Provide the [x, y] coordinate of the cell's center where the given text is located.  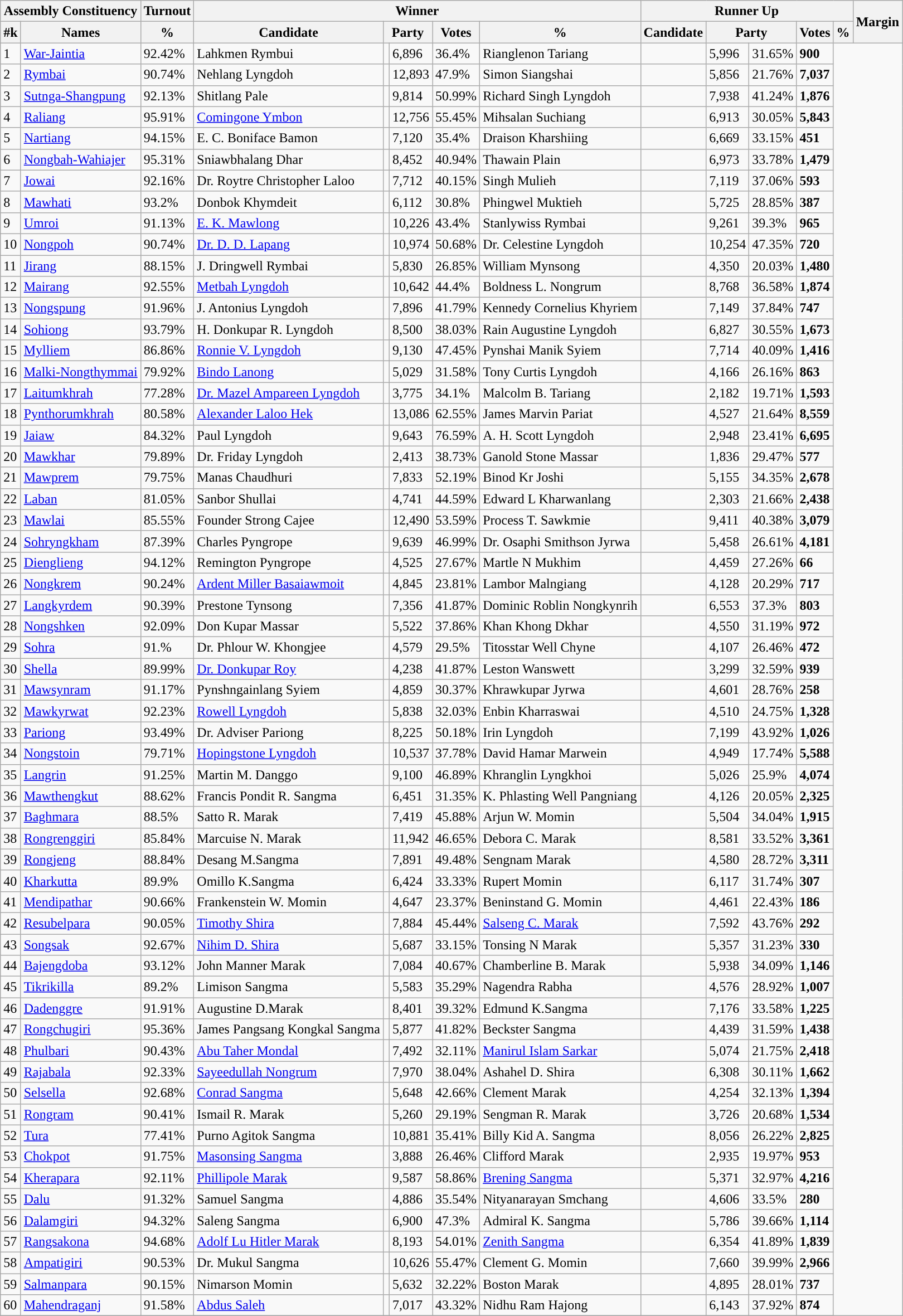
1 [11, 54]
1,479 [815, 159]
2,935 [728, 1157]
Don Kupar Massar [289, 627]
5 [11, 138]
Mylliem [80, 351]
737 [815, 1284]
26.22% [773, 1135]
43.76% [773, 923]
Remington Pyngrope [289, 562]
4,550 [728, 627]
Dr. Donkupar Roy [289, 669]
Salmanpara [80, 1284]
92.23% [167, 711]
292 [815, 923]
Laitumkhrah [80, 393]
Beckster Sangma [560, 1030]
4,527 [728, 414]
7,891 [411, 859]
55 [11, 1199]
7,120 [411, 138]
Boston Marak [560, 1284]
Masonsing Sangma [289, 1157]
Mawhati [80, 202]
93.49% [167, 732]
10,254 [728, 244]
4,895 [728, 1284]
43 [11, 945]
50.68% [456, 244]
E. K. Mawlong [289, 223]
Runner Up [747, 11]
7,149 [728, 308]
41.89% [773, 1241]
Beninstand G. Momin [560, 902]
3,361 [815, 838]
Pynshngainlang Syiem [289, 690]
Prestone Tynsong [289, 605]
Martin M. Danggo [289, 775]
47 [11, 1030]
28 [11, 627]
E. C. Boniface Bamon [289, 138]
31.23% [773, 945]
12,490 [411, 520]
Lambor Malngiang [560, 584]
387 [815, 202]
39.66% [773, 1220]
280 [815, 1199]
472 [815, 648]
James Pangsang Kongkal Sangma [289, 1030]
34.35% [773, 478]
7,938 [728, 96]
Shella [80, 669]
30.37% [456, 690]
40.94% [456, 159]
Jowai [80, 181]
Kharkutta [80, 881]
1,416 [815, 351]
Nidhu Ram Hajong [560, 1305]
38.04% [456, 1072]
55.45% [456, 117]
Ampatigiri [80, 1262]
84.32% [167, 435]
A. H. Scott Lyngdoh [560, 435]
Edward L Kharwanlang [560, 499]
4,128 [728, 584]
Mawsynram [80, 690]
9,643 [411, 435]
39.99% [773, 1262]
5,996 [728, 54]
6,695 [815, 435]
803 [815, 605]
4,216 [815, 1178]
4,601 [728, 690]
Admiral K. Sangma [560, 1220]
Abdus Saleh [289, 1305]
Rongrenggiri [80, 838]
19.71% [773, 393]
23.37% [456, 902]
50.18% [456, 732]
58 [11, 1262]
10 [11, 244]
90.24% [167, 584]
43.4% [456, 223]
4,254 [728, 1093]
Tony Curtis Lyngdoh [560, 372]
Clement G. Momin [560, 1262]
Ronnie V. Lyngdoh [289, 351]
6,973 [728, 159]
7,660 [728, 1262]
34.1% [456, 393]
95.91% [167, 117]
30 [11, 669]
2,303 [728, 499]
88.62% [167, 796]
9,130 [411, 351]
5,026 [728, 775]
Rymbai [80, 75]
52 [11, 1135]
85.55% [167, 520]
17 [11, 393]
21.66% [773, 499]
4,461 [728, 902]
5,588 [815, 754]
85.84% [167, 838]
31.74% [773, 881]
Mawlai [80, 520]
3,726 [728, 1114]
Debora C. Marak [560, 838]
10,626 [411, 1262]
4,238 [411, 669]
41 [11, 902]
19 [11, 435]
Stanlywiss Rymbai [560, 223]
29.47% [773, 457]
577 [815, 457]
35 [11, 775]
30.8% [456, 202]
29.5% [456, 648]
Alexander Laloo Hek [289, 414]
6,354 [728, 1241]
Nongkrem [80, 584]
Shitlang Pale [289, 96]
1,662 [815, 1072]
14 [11, 329]
Rongchugiri [80, 1030]
5,856 [728, 75]
Nongshken [80, 627]
Nihim D. Shira [289, 945]
Bajengdoba [80, 966]
90.05% [167, 923]
92.13% [167, 96]
79.71% [167, 754]
Omillo K.Sangma [289, 881]
5,458 [728, 541]
76.59% [456, 435]
6,117 [728, 881]
23.81% [456, 584]
57 [11, 1241]
36.58% [773, 287]
6,553 [728, 605]
Chamberline B. Marak [560, 966]
40.15% [456, 181]
Turnout [167, 11]
Langrin [80, 775]
91.58% [167, 1305]
Dr. Roytre Christopher Laloo [289, 181]
2,418 [815, 1051]
93.2% [167, 202]
21.64% [773, 414]
46 [11, 1008]
Nongbah-Wahiajer [80, 159]
45.44% [456, 923]
747 [815, 308]
Phingwel Muktieh [560, 202]
Sniawbhalang Dhar [289, 159]
46.65% [456, 838]
Titosstar Well Chyne [560, 648]
Saleng Sangma [289, 1220]
23.41% [773, 435]
Enbin Kharraswai [560, 711]
Donbok Khymdeit [289, 202]
50.99% [456, 96]
11,942 [411, 838]
35.29% [456, 987]
59 [11, 1284]
Jirang [80, 266]
#k [11, 32]
Pynshai Manik Syiem [560, 351]
900 [815, 54]
Dr. Celestine Lyngdoh [560, 244]
Sohiong [80, 329]
91.% [167, 648]
77.41% [167, 1135]
27 [11, 605]
88.15% [167, 266]
16 [11, 372]
90.41% [167, 1114]
Nongstoin [80, 754]
2,325 [815, 796]
593 [815, 181]
1,394 [815, 1093]
10,881 [411, 1135]
1,438 [815, 1030]
Rupert Momin [560, 881]
7,896 [411, 308]
2,966 [815, 1262]
22 [11, 499]
3,299 [728, 669]
Satto R. Marak [289, 817]
Pariong [80, 732]
4,510 [728, 711]
Malki-Nongthymmai [80, 372]
4,741 [411, 499]
Brening Sangma [560, 1178]
Nehlang Lyngdoh [289, 75]
2,825 [815, 1135]
95.31% [167, 159]
33 [11, 732]
Chokpot [80, 1157]
26.61% [773, 541]
36 [11, 796]
6,143 [728, 1305]
Mihsalan Suchiang [560, 117]
89.9% [167, 881]
39.3% [773, 223]
4,579 [411, 648]
32 [11, 711]
Bindo Lanong [289, 372]
Ashahel D. Shira [560, 1072]
Limison Sangma [289, 987]
38.73% [456, 457]
53.59% [456, 520]
37 [11, 817]
2,438 [815, 499]
9,814 [411, 96]
44.59% [456, 499]
5,583 [411, 987]
10,974 [411, 244]
Boldness L. Nongrum [560, 287]
4,107 [728, 648]
Frankenstein W. Momin [289, 902]
49 [11, 1072]
1,534 [815, 1114]
94.32% [167, 1220]
Rajabala [80, 1072]
9,261 [728, 223]
45.88% [456, 817]
Mawprem [80, 478]
J. Dringwell Rymbai [289, 266]
62.55% [456, 414]
91.13% [167, 223]
92.67% [167, 945]
Richard Singh Lyngdoh [560, 96]
Purno Agitok Sangma [289, 1135]
Adolf Lu Hitler Marak [289, 1241]
Clifford Marak [560, 1157]
6,913 [728, 117]
Tonsing N Marak [560, 945]
Sanbor Shullai [289, 499]
4,859 [411, 690]
Comingone Ymbon [289, 117]
4,525 [411, 562]
93.12% [167, 966]
8,056 [728, 1135]
47.3% [456, 1220]
94.68% [167, 1241]
1,114 [815, 1220]
32.03% [456, 711]
38 [11, 838]
6,308 [728, 1072]
45 [11, 987]
Edmund K.Sangma [560, 1008]
4,181 [815, 541]
34 [11, 754]
34.04% [773, 817]
5,938 [728, 966]
5,687 [411, 945]
4,459 [728, 562]
37.84% [773, 308]
28.01% [773, 1284]
Tura [80, 1135]
30.55% [773, 329]
50 [11, 1093]
56 [11, 1220]
307 [815, 881]
Sayeedullah Nongrum [289, 1072]
40 [11, 881]
Manas Chaudhuri [289, 478]
Malcolm B. Tariang [560, 393]
4,074 [815, 775]
29 [11, 648]
Mawkhar [80, 457]
3,888 [411, 1157]
44 [11, 966]
3,311 [815, 859]
Dr. Friday Lyngdoh [289, 457]
7,084 [411, 966]
Names [80, 32]
41.79% [456, 308]
451 [815, 138]
43.92% [773, 732]
9,100 [411, 775]
Salseng C. Marak [560, 923]
7 [11, 181]
Lahkmen Rymbui [289, 54]
Mairang [80, 287]
89.99% [167, 669]
60 [11, 1305]
10,642 [411, 287]
3,775 [411, 393]
8 [11, 202]
4 [11, 117]
J. Antonius Lyngdoh [289, 308]
Irin Lyngdoh [560, 732]
Arjun W. Momin [560, 817]
33.5% [773, 1199]
Clement Marak [560, 1093]
4,606 [728, 1199]
79.89% [167, 457]
91.17% [167, 690]
77.28% [167, 393]
23 [11, 520]
Nongspung [80, 308]
Dr. Mukul Sangma [289, 1262]
Abu Taher Mondal [289, 1051]
42.66% [456, 1093]
Ismail R. Marak [289, 1114]
2,182 [728, 393]
31 [11, 690]
863 [815, 372]
717 [815, 584]
91.75% [167, 1157]
19.97% [773, 1157]
953 [815, 1157]
Rongjeng [80, 859]
55.47% [456, 1262]
26 [11, 584]
79.75% [167, 478]
41.82% [456, 1030]
Metbah Lyngdoh [289, 287]
8,581 [728, 838]
92.16% [167, 181]
3,079 [815, 520]
Francis Pondit R. Sangma [289, 796]
9,587 [411, 1178]
39.32% [456, 1008]
34.09% [773, 966]
4,886 [411, 1199]
Dr. Osaphi Smithson Jyrwa [560, 541]
90.15% [167, 1284]
2 [11, 75]
25 [11, 562]
89.2% [167, 987]
1,593 [815, 393]
Leston Wanswett [560, 669]
5,357 [728, 945]
94.12% [167, 562]
Zenith Sangma [560, 1241]
80.58% [167, 414]
5,838 [411, 711]
20.05% [773, 796]
91.32% [167, 1199]
Dr. Adviser Pariong [289, 732]
9,411 [728, 520]
92.68% [167, 1093]
13,086 [411, 414]
8,401 [411, 1008]
20.29% [773, 584]
Samuel Sangma [289, 1199]
40.67% [456, 966]
Khan Khong Dkhar [560, 627]
6,827 [728, 329]
Winner [417, 11]
Mahendraganj [80, 1305]
Conrad Sangma [289, 1093]
6 [11, 159]
92.33% [167, 1072]
21.76% [773, 75]
Billy Kid A. Sangma [560, 1135]
Mawthengkut [80, 796]
28.85% [773, 202]
37.78% [456, 754]
52.19% [456, 478]
10,226 [411, 223]
Dr. Phlour W. Khongjee [289, 648]
7,833 [411, 478]
12 [11, 287]
12,893 [411, 75]
30.05% [773, 117]
1,480 [815, 266]
Kherapara [80, 1178]
Nimarson Momin [289, 1284]
31.35% [456, 796]
1,026 [815, 732]
27.67% [456, 562]
47.45% [456, 351]
15 [11, 351]
7,356 [411, 605]
Manirul Islam Sarkar [560, 1051]
Sohryngkham [80, 541]
37.92% [773, 1305]
Paul Lyngdoh [289, 435]
4,647 [411, 902]
7,119 [728, 181]
93.79% [167, 329]
26.16% [773, 372]
51 [11, 1114]
91.25% [167, 775]
Dr. D. D. Lapang [289, 244]
37.86% [456, 627]
Rongram [80, 1114]
Ganold Stone Massar [560, 457]
Singh Mulieh [560, 181]
91.91% [167, 1008]
Sengnam Marak [560, 859]
4,126 [728, 796]
20.03% [773, 266]
7,199 [728, 732]
Desang M.Sangma [289, 859]
1,876 [815, 96]
66 [815, 562]
2,948 [728, 435]
92.11% [167, 1178]
972 [815, 627]
Dalu [80, 1199]
6,112 [411, 202]
7,419 [411, 817]
24.75% [773, 711]
20 [11, 457]
4,845 [411, 584]
1,225 [815, 1008]
32.59% [773, 669]
Resubelpara [80, 923]
37.3% [773, 605]
5,830 [411, 266]
1,836 [728, 457]
4,949 [728, 754]
42 [11, 923]
44.4% [456, 287]
9,639 [411, 541]
Nartiang [80, 138]
Tikrikilla [80, 987]
88.5% [167, 817]
25.9% [773, 775]
32.97% [773, 1178]
7,714 [728, 351]
186 [815, 902]
33.58% [773, 1008]
Raliang [80, 117]
5,877 [411, 1030]
6,424 [411, 881]
28.76% [773, 690]
18 [11, 414]
88.84% [167, 859]
Pynthorumkhrah [80, 414]
Martle N Mukhim [560, 562]
Rianglenon Tariang [560, 54]
Dadenggre [80, 1008]
53 [11, 1157]
Laban [80, 499]
39 [11, 859]
58.86% [456, 1178]
Timothy Shira [289, 923]
4,576 [728, 987]
3 [11, 96]
330 [815, 945]
Hopingstone Lyngdoh [289, 754]
81.05% [167, 499]
8,452 [411, 159]
92.09% [167, 627]
War-Jaintia [80, 54]
Rangsakona [80, 1241]
35.41% [456, 1135]
Dienglieng [80, 562]
6,669 [728, 138]
32.13% [773, 1093]
43.32% [456, 1305]
5,632 [411, 1284]
22.43% [773, 902]
Baghmara [80, 817]
8,500 [411, 329]
Marcuise N. Marak [289, 838]
4,350 [728, 266]
33.78% [773, 159]
5,155 [728, 478]
Phillipole Marak [289, 1178]
965 [815, 223]
31.58% [456, 372]
Sengman R. Marak [560, 1114]
5,725 [728, 202]
46.89% [456, 775]
92.55% [167, 287]
7,176 [728, 1008]
7,017 [411, 1305]
Khranglin Lyngkhoi [560, 775]
33.52% [773, 838]
Umroi [80, 223]
Nongpoh [80, 244]
40.09% [773, 351]
41.24% [773, 96]
5,260 [411, 1114]
5,648 [411, 1093]
1,915 [815, 817]
21.75% [773, 1051]
Mawkyrwat [80, 711]
Binod Kr Joshi [560, 478]
86.86% [167, 351]
2,678 [815, 478]
Sohra [80, 648]
Dominic Roblin Nongkynrih [560, 605]
79.92% [167, 372]
20.68% [773, 1114]
90.39% [167, 605]
11 [11, 266]
Dalamgiri [80, 1220]
7,492 [411, 1051]
Assembly Constituency [70, 11]
9 [11, 223]
48 [11, 1051]
John Manner Marak [289, 966]
31.19% [773, 627]
90.66% [167, 902]
Nityanarayan Smchang [560, 1199]
1,146 [815, 966]
Founder Strong Cajee [289, 520]
Phulbari [80, 1051]
54 [11, 1178]
49.48% [456, 859]
47.35% [773, 244]
2,413 [411, 457]
5,074 [728, 1051]
Khrawkupar Jyrwa [560, 690]
874 [815, 1305]
31.59% [773, 1030]
7,970 [411, 1072]
27.26% [773, 562]
8,225 [411, 732]
5,786 [728, 1220]
1,673 [815, 329]
8,559 [815, 414]
Simon Siangshai [560, 75]
Selsella [80, 1093]
6,900 [411, 1220]
Songsak [80, 945]
32.22% [456, 1284]
28.92% [773, 987]
5,371 [728, 1178]
8,768 [728, 287]
Langkyrdem [80, 605]
24 [11, 541]
17.74% [773, 754]
1,874 [815, 287]
46.99% [456, 541]
29.19% [456, 1114]
33.33% [456, 881]
87.39% [167, 541]
26.85% [456, 266]
7,592 [728, 923]
Augustine D.Marak [289, 1008]
Rowell Lyngdoh [289, 711]
95.36% [167, 1030]
1,328 [815, 711]
90.53% [167, 1262]
5,522 [411, 627]
1,839 [815, 1241]
10,537 [411, 754]
91.96% [167, 308]
4,439 [728, 1030]
7,884 [411, 923]
Process T. Sawkmie [560, 520]
92.42% [167, 54]
90.43% [167, 1051]
Sutnga-Shangpung [80, 96]
32.11% [456, 1051]
36.4% [456, 54]
Margin [877, 22]
6,451 [411, 796]
30.11% [773, 1072]
5,843 [815, 117]
7,712 [411, 181]
40.38% [773, 520]
Mendipathar [80, 902]
7,037 [815, 75]
5,029 [411, 372]
Dr. Mazel Ampareen Lyngdoh [289, 393]
5,504 [728, 817]
Draison Kharshiing [560, 138]
1,007 [815, 987]
H. Donkupar R. Lyngdoh [289, 329]
13 [11, 308]
Rain Augustine Lyngdoh [560, 329]
37.06% [773, 181]
4,166 [728, 372]
Nagendra Rabha [560, 987]
28.72% [773, 859]
Kennedy Cornelius Khyriem [560, 308]
94.15% [167, 138]
258 [815, 690]
8,193 [411, 1241]
35.54% [456, 1199]
K. Phlasting Well Pangniang [560, 796]
21 [11, 478]
William Mynsong [560, 266]
54.01% [456, 1241]
31.65% [773, 54]
James Marvin Pariat [560, 414]
Charles Pyngrope [289, 541]
35.4% [456, 138]
47.9% [456, 75]
939 [815, 669]
Thawain Plain [560, 159]
720 [815, 244]
Jaiaw [80, 435]
4,580 [728, 859]
David Hamar Marwein [560, 754]
38.03% [456, 329]
Ardent Miller Basaiawmoit [289, 584]
6,896 [411, 54]
12,756 [411, 117]
